Determine the [X, Y] coordinate at the center of the cell enclosing the given text.  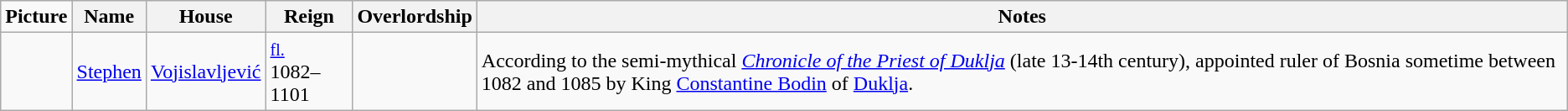
Picture [37, 17]
Overlordship [415, 17]
Reign [309, 17]
Notes [1022, 17]
Name [109, 17]
Vojislavljević [206, 71]
fl. 1082–1101 [309, 71]
Stephen [109, 71]
House [206, 17]
